Search for the cell housing the specified text and yield its [X, Y] center coordinate. 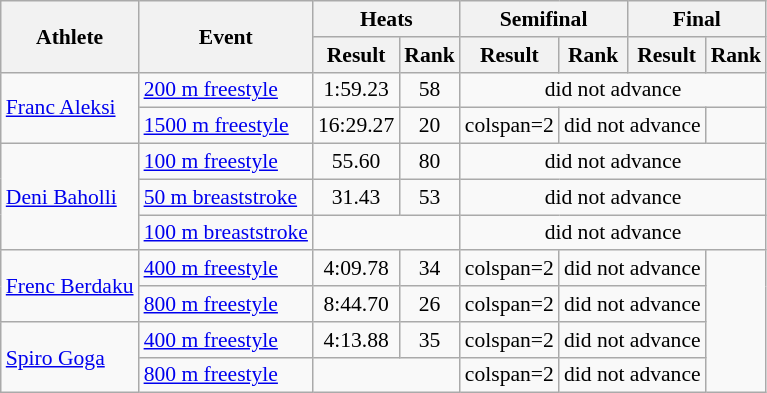
8:44.70 [356, 304]
4:09.78 [356, 269]
1500 m freestyle [226, 126]
100 m freestyle [226, 162]
Final [696, 19]
200 m freestyle [226, 90]
100 m breaststroke [226, 233]
26 [430, 304]
Semifinal [544, 19]
34 [430, 269]
Frenc Berdaku [70, 286]
1:59.23 [356, 90]
Athlete [70, 36]
35 [430, 340]
4:13.88 [356, 340]
50 m breaststroke [226, 197]
53 [430, 197]
58 [430, 90]
80 [430, 162]
Spiro Goga [70, 358]
20 [430, 126]
Deni Baholli [70, 198]
Franc Aleksi [70, 108]
Event [226, 36]
55.60 [356, 162]
31.43 [356, 197]
Heats [386, 19]
16:29.27 [356, 126]
